Capture the cell that displays the provided text and extract its (x, y) central coordinate. 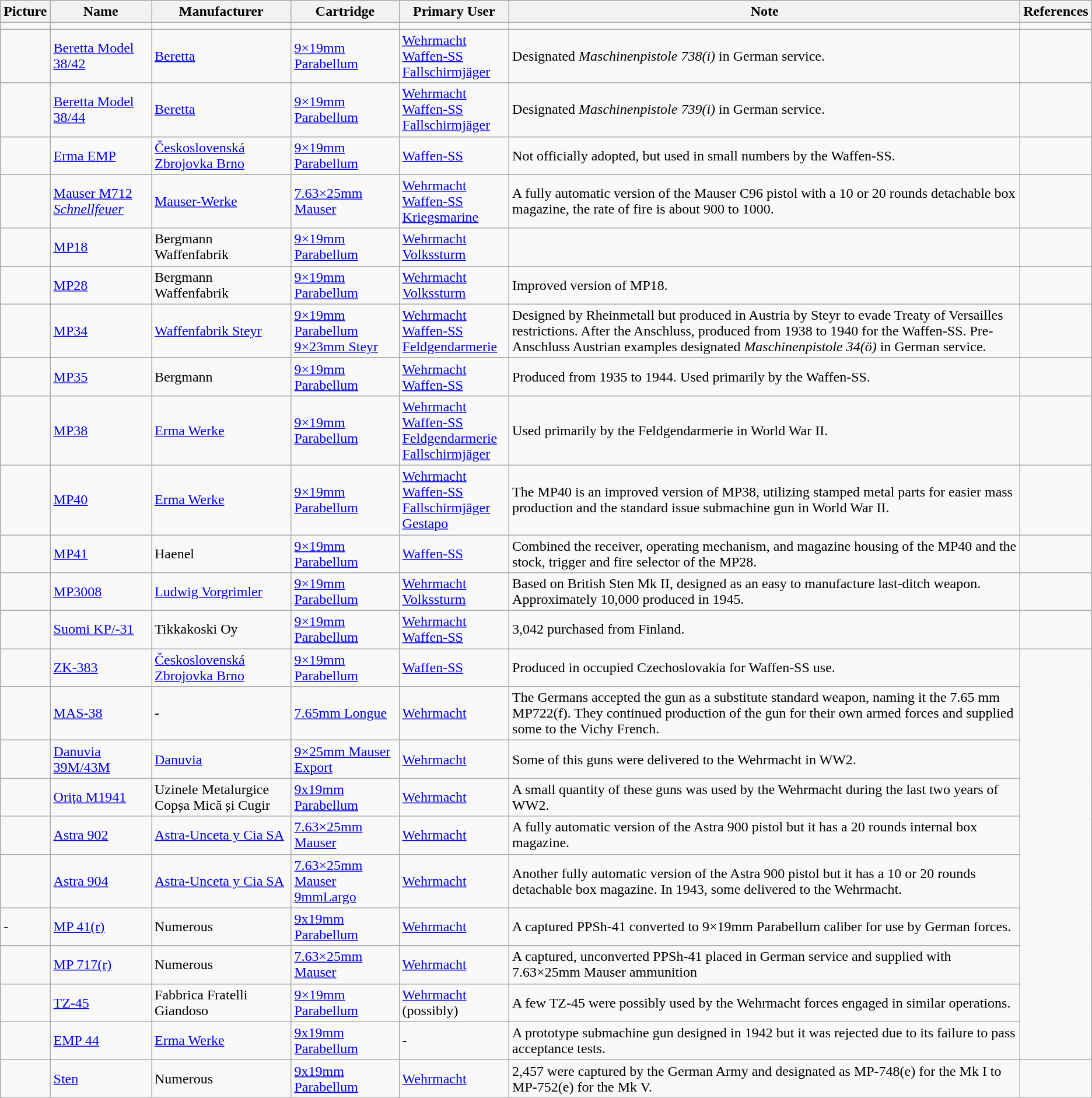
Wehrmacht (possibly) (454, 1002)
A prototype submachine gun designed in 1942 but it was rejected due to its failure to pass acceptance tests. (765, 1041)
Erma EMP (100, 155)
Note (765, 12)
A captured, unconverted PPSh-41 placed in German service and supplied with 7.63×25mm Mauser ammunition (765, 965)
References (1056, 12)
MP35 (100, 377)
Astra 902 (100, 835)
Wehrmacht Waffen-SS Kriegsmarine (454, 201)
Some of this guns were delivered to the Wehrmacht in WW2. (765, 760)
MP18 (100, 247)
MP40 (100, 499)
Manufacturer (222, 12)
A fully automatic version of the Astra 900 pistol but it has a 20 rounds internal box magazine. (765, 835)
Haenel (222, 553)
Cartridge (345, 12)
MP28 (100, 285)
Astra 904 (100, 881)
7.65mm Longue (345, 714)
2,457 were captured by the German Army and designated as MP-748(e) for the Mk I to MP-752(e) for the Mk V. (765, 1078)
ZK-383 (100, 667)
Wehrmacht Waffen-SS Fallschirmjäger Gestapo (454, 499)
Combined the receiver, operating mechanism, and magazine housing of the MP40 and the stock, trigger and fire selector of the MP28. (765, 553)
Based on British Sten Mk II, designed as an easy to manufacture last-ditch weapon. Approximately 10,000 produced in 1945. (765, 592)
Produced from 1935 to 1944. Used primarily by the Waffen-SS. (765, 377)
Sten (100, 1078)
MP3008 (100, 592)
Mauser-Werke (222, 201)
9×25mm Mauser Export (345, 760)
Designated Maschinenpistole 739(i) in German service. (765, 110)
Mauser M712 Schnellfeuer (100, 201)
Beretta Model 38/42 (100, 56)
Danuvia 39M/43M (100, 760)
Used primarily by the Feldgendarmerie in World War II. (765, 431)
MP 717(r) (100, 965)
MP34 (100, 331)
Picture (26, 12)
7.63×25mm Mauser 9mmLargo (345, 881)
Produced in occupied Czechoslovakia for Waffen-SS use. (765, 667)
A small quantity of these guns was used by the Wehrmacht during the last two years of WW2. (765, 797)
MP38 (100, 431)
Wehrmacht Waffen-SS Feldgendarmerie Fallschirmjäger (454, 431)
Wehrmacht Waffen-SS Feldgendarmerie (454, 331)
A captured PPSh-41 converted to 9×19mm Parabellum caliber for use by German forces. (765, 926)
Danuvia (222, 760)
Tikkakoski Oy (222, 630)
MP41 (100, 553)
Designated Maschinenpistole 738(i) in German service. (765, 56)
MAS-38 (100, 714)
Waffenfabrik Steyr (222, 331)
Fabbrica Fratelli Giandoso (222, 1002)
Improved version of MP18. (765, 285)
Ludwig Vorgrimler (222, 592)
Suomi KP/-31 (100, 630)
A few TZ-45 were possibly used by the Wehrmacht forces engaged in similar operations. (765, 1002)
TZ-45 (100, 1002)
MP 41(r) (100, 926)
Beretta Model 38/44 (100, 110)
Uzinele Metalurgice Copșa Mică și Cugir (222, 797)
3,042 purchased from Finland. (765, 630)
9×19mm Parabellum 9×23mm Steyr (345, 331)
EMP 44 (100, 1041)
Not officially adopted, but used in small numbers by the Waffen-SS. (765, 155)
Name (100, 12)
A fully automatic version of the Mauser C96 pistol with a 10 or 20 rounds detachable box magazine, the rate of fire is about 900 to 1000. (765, 201)
Primary User (454, 12)
Bergmann (222, 377)
Orița M1941 (100, 797)
